Extract the (X, Y) coordinate from the center of the cell holding the provided text.  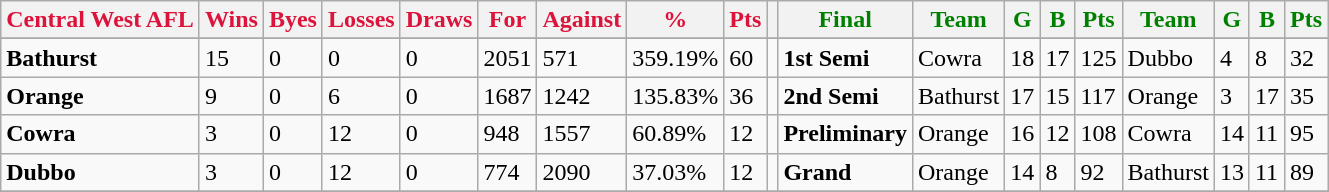
Byes (292, 20)
2nd Semi (846, 96)
1242 (582, 96)
36 (746, 96)
Losses (361, 20)
125 (1098, 58)
135.83% (676, 96)
Wins (231, 20)
13 (1232, 172)
2051 (508, 58)
1st Semi (846, 58)
% (676, 20)
6 (361, 96)
16 (1022, 134)
92 (1098, 172)
571 (582, 58)
4 (1232, 58)
95 (1306, 134)
Final (846, 20)
359.19% (676, 58)
1557 (582, 134)
32 (1306, 58)
1687 (508, 96)
2090 (582, 172)
117 (1098, 96)
Grand (846, 172)
37.03% (676, 172)
Central West AFL (100, 20)
35 (1306, 96)
60.89% (676, 134)
18 (1022, 58)
Draws (439, 20)
108 (1098, 134)
60 (746, 58)
Against (582, 20)
774 (508, 172)
For (508, 20)
948 (508, 134)
9 (231, 96)
89 (1306, 172)
Preliminary (846, 134)
